Return the (x, y) coordinate for the center point of the cell that contains the specified text.  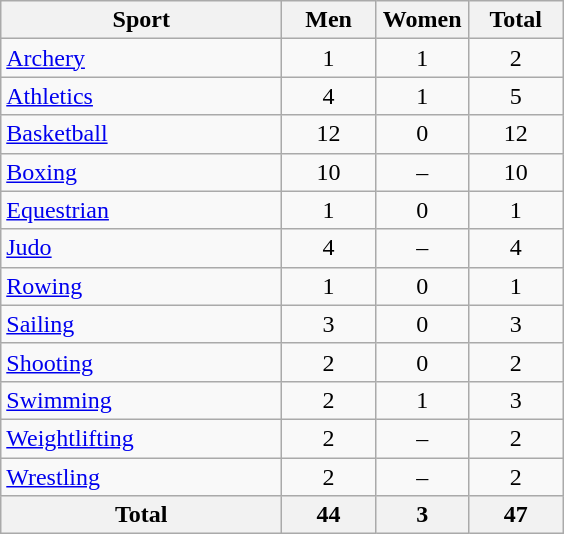
Judo (142, 248)
Women (422, 20)
Basketball (142, 134)
5 (516, 96)
Swimming (142, 400)
Rowing (142, 286)
Wrestling (142, 477)
Sailing (142, 324)
Shooting (142, 362)
Boxing (142, 172)
Athletics (142, 96)
Men (329, 20)
Archery (142, 58)
Sport (142, 20)
44 (329, 515)
47 (516, 515)
Equestrian (142, 210)
Weightlifting (142, 438)
